Provide the [x, y] coordinate of the cell's center where the given text is located.  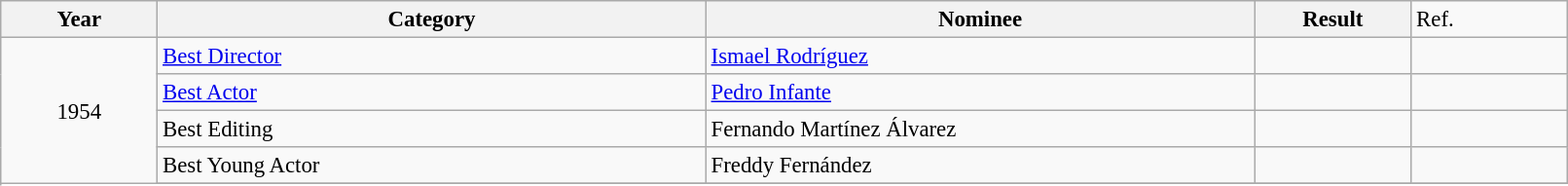
Freddy Fernández [980, 166]
Best Director [432, 56]
Best Actor [432, 93]
Ismael Rodríguez [980, 56]
Year [80, 19]
Best Editing [432, 130]
Best Young Actor [432, 166]
Result [1333, 19]
Nominee [980, 19]
Ref. [1489, 19]
Category [432, 19]
Pedro Infante [980, 93]
Fernando Martínez Álvarez [980, 130]
1954 [80, 111]
